Find where the given text appears and provide that cell's center as [x, y] coordinate. 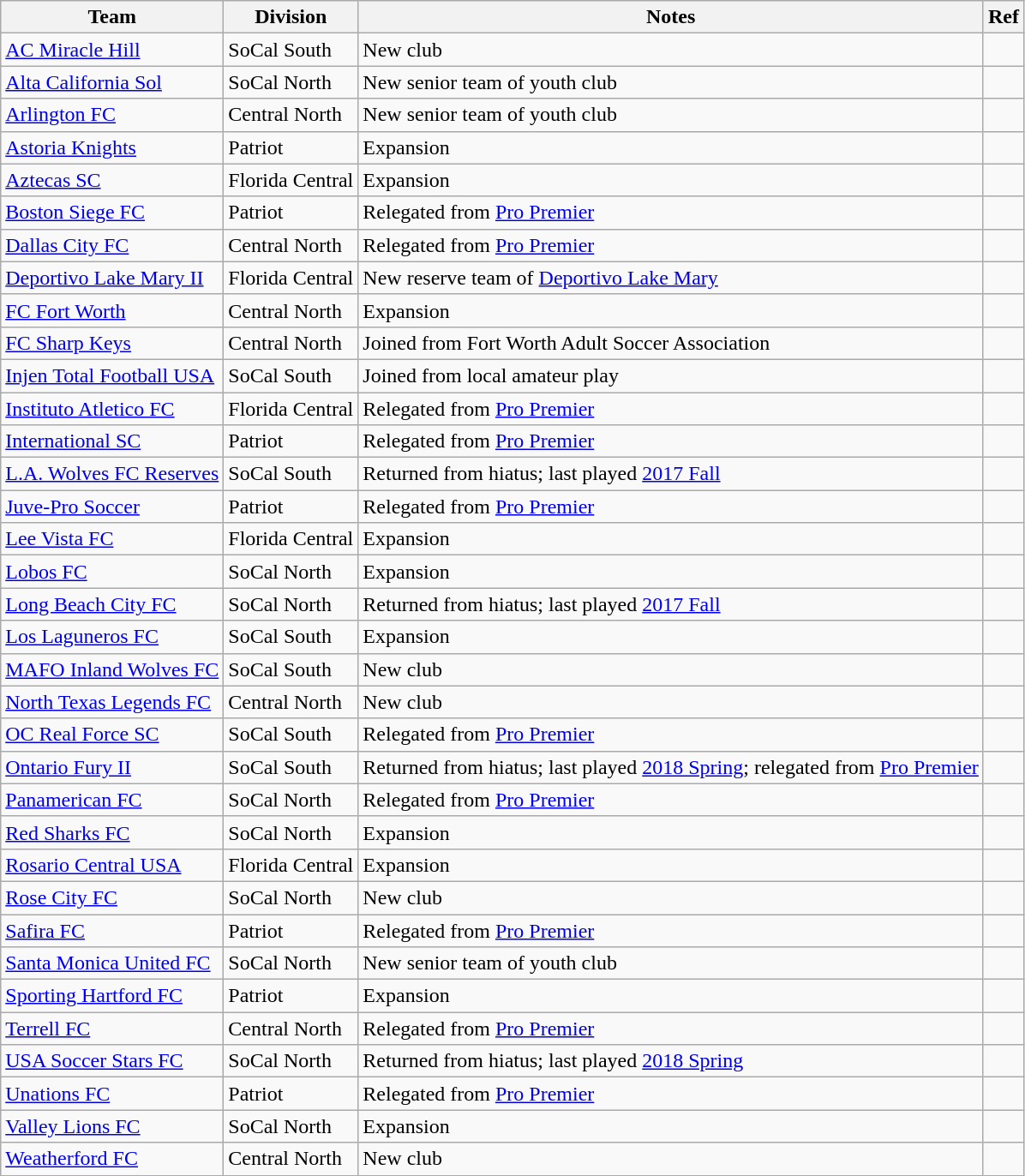
Deportivo Lake Mary II [112, 278]
Astoria Knights [112, 147]
Arlington FC [112, 115]
Aztecas SC [112, 180]
Sporting Hartford FC [112, 996]
Los Laguneros FC [112, 637]
New reserve team of Deportivo Lake Mary [671, 278]
International SC [112, 441]
Rosario Central USA [112, 865]
Unations FC [112, 1094]
FC Fort Worth [112, 310]
Alta California Sol [112, 82]
Rose City FC [112, 897]
Instituto Atletico FC [112, 409]
Returned from hiatus; last played 2018 Spring; relegated from Pro Premier [671, 767]
L.A. Wolves FC Reserves [112, 474]
Joined from Fort Worth Adult Soccer Association [671, 343]
Boston Siege FC [112, 213]
Juve-Pro Soccer [112, 507]
Safira FC [112, 930]
Joined from local amateur play [671, 375]
OC Real Force SC [112, 735]
Injen Total Football USA [112, 375]
USA Soccer Stars FC [112, 1061]
Lobos FC [112, 572]
FC Sharp Keys [112, 343]
AC Miracle Hill [112, 50]
Long Beach City FC [112, 604]
Notes [671, 17]
North Texas Legends FC [112, 702]
Ontario Fury II [112, 767]
Division [291, 17]
Terrell FC [112, 1029]
Santa Monica United FC [112, 963]
Returned from hiatus; last played 2018 Spring [671, 1061]
Dallas City FC [112, 245]
Panamerican FC [112, 800]
Valley Lions FC [112, 1126]
Team [112, 17]
Weatherford FC [112, 1159]
Red Sharks FC [112, 832]
MAFO Inland Wolves FC [112, 669]
Lee Vista FC [112, 539]
Ref [1003, 17]
